Output the (X, Y) coordinate of the center of the cell containing the given text.  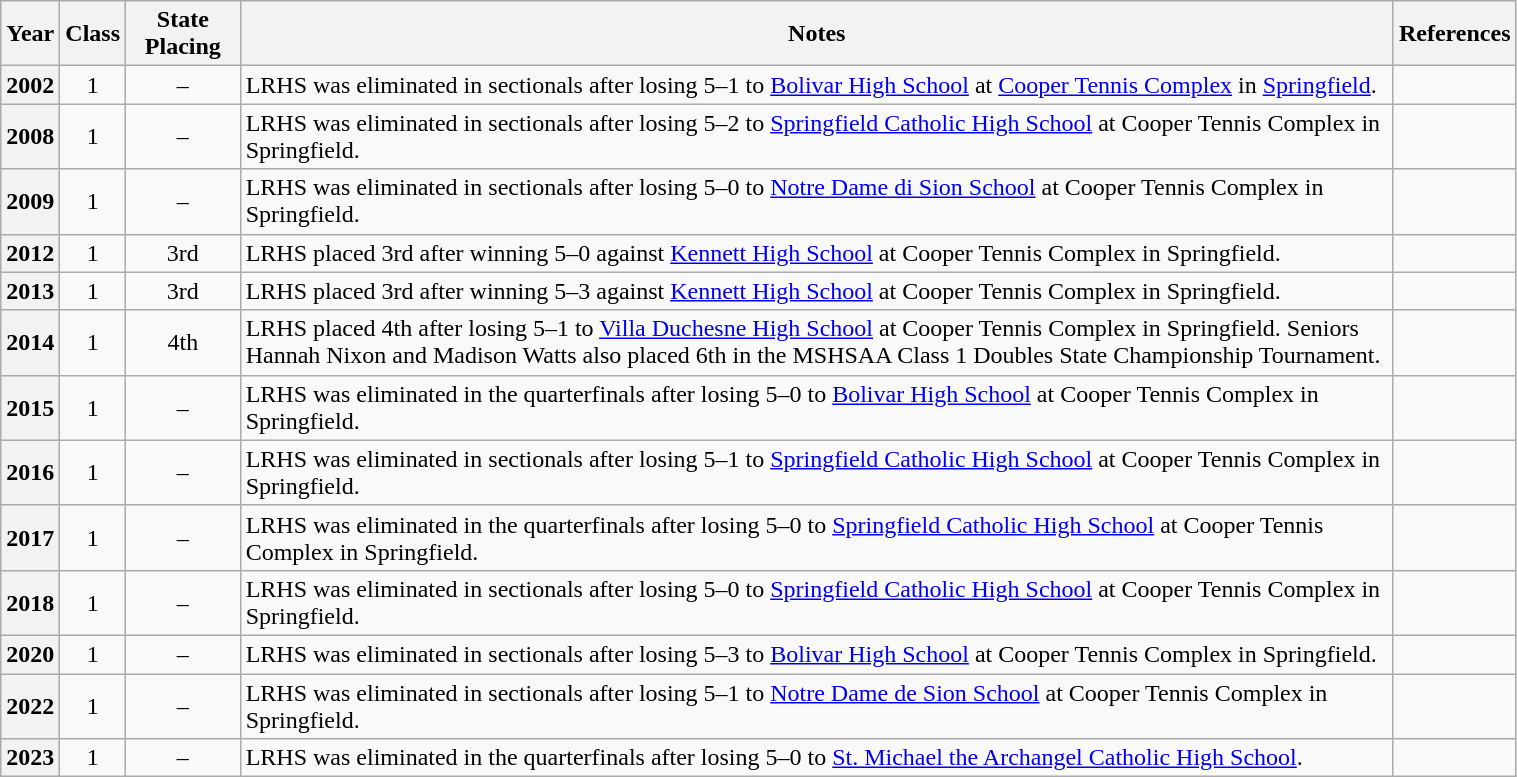
LRHS was eliminated in sectionals after losing 5–2 to Springfield Catholic High School at Cooper Tennis Complex in Springfield. (816, 136)
LRHS placed 3rd after winning 5–0 against Kennett High School at Cooper Tennis Complex in Springfield. (816, 253)
State Placing (184, 34)
Year (30, 34)
LRHS was eliminated in the quarterfinals after losing 5–0 to St. Michael the Archangel Catholic High School. (816, 758)
2014 (30, 342)
2009 (30, 202)
LRHS was eliminated in sectionals after losing 5–0 to Notre Dame di Sion School at Cooper Tennis Complex in Springfield. (816, 202)
2023 (30, 758)
LRHS was eliminated in the quarterfinals after losing 5–0 to Bolivar High School at Cooper Tennis Complex in Springfield. (816, 408)
Class (93, 34)
2008 (30, 136)
2016 (30, 472)
References (1454, 34)
LRHS was eliminated in sectionals after losing 5–3 to Bolivar High School at Cooper Tennis Complex in Springfield. (816, 654)
LRHS was eliminated in sectionals after losing 5–1 to Springfield Catholic High School at Cooper Tennis Complex in Springfield. (816, 472)
4th (184, 342)
Notes (816, 34)
2015 (30, 408)
2002 (30, 85)
2022 (30, 706)
2018 (30, 602)
LRHS was eliminated in sectionals after losing 5–0 to Springfield Catholic High School at Cooper Tennis Complex in Springfield. (816, 602)
LRHS was eliminated in sectionals after losing 5–1 to Bolivar High School at Cooper Tennis Complex in Springfield. (816, 85)
2017 (30, 538)
2020 (30, 654)
2013 (30, 291)
LRHS was eliminated in the quarterfinals after losing 5–0 to Springfield Catholic High School at Cooper Tennis Complex in Springfield. (816, 538)
LRHS placed 3rd after winning 5–3 against Kennett High School at Cooper Tennis Complex in Springfield. (816, 291)
LRHS was eliminated in sectionals after losing 5–1 to Notre Dame de Sion School at Cooper Tennis Complex in Springfield. (816, 706)
2012 (30, 253)
